Scan for the cell matching the given text and deliver its [X, Y] coordinate at center. 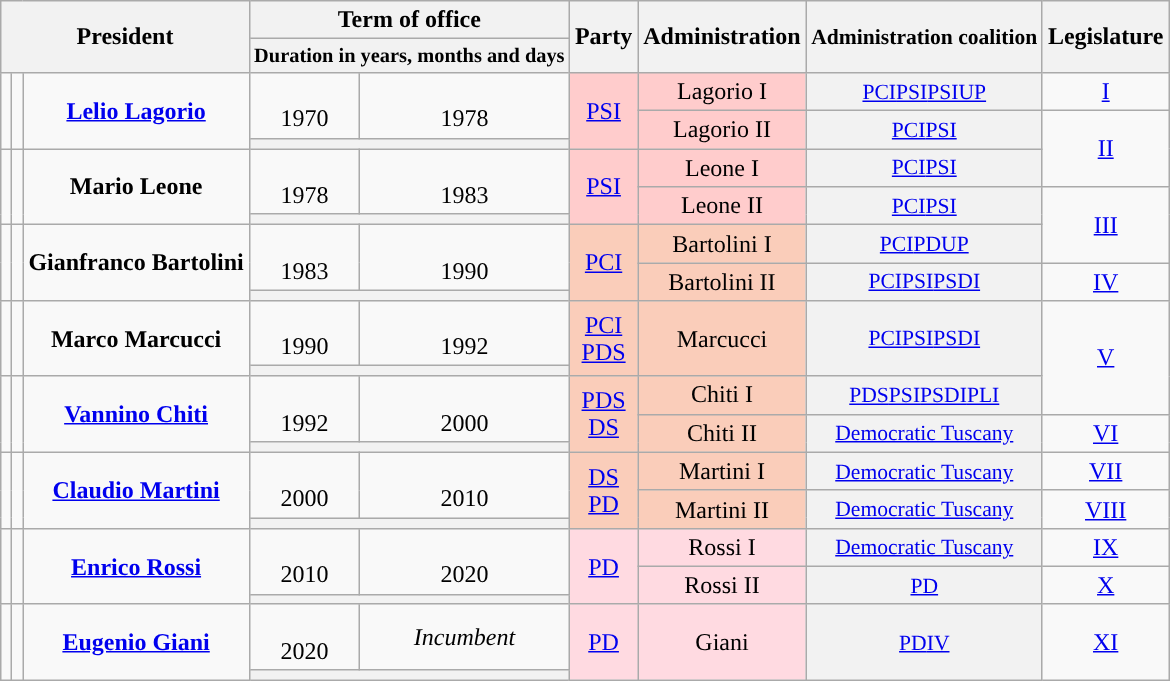
III [1106, 225]
Lagorio I [722, 91]
PCIPDS [603, 338]
PCI [603, 263]
V [1106, 358]
VIII [1106, 509]
Administration [722, 37]
PCIPDUP [924, 244]
Rossi II [722, 585]
Chiti I [722, 395]
Legislature [1106, 37]
Duration in years, months and days [409, 56]
Marcucci [722, 338]
XI [1106, 642]
II [1106, 149]
IX [1106, 547]
Eugenio Giani [136, 642]
VII [1106, 471]
VI [1106, 433]
I [1106, 91]
Leone II [722, 206]
X [1106, 585]
DSPD [603, 490]
Giani [722, 642]
1970 [304, 105]
Lelio Lagorio [136, 110]
Marco Marcucci [136, 338]
Martini I [722, 471]
Bartolini II [722, 282]
Rossi I [722, 547]
Enrico Rossi [136, 566]
Party [603, 37]
Chiti II [722, 433]
IV [1106, 282]
Mario Leone [136, 187]
Term of office [409, 20]
PDIV [924, 642]
Claudio Martini [136, 490]
Administration coalition [924, 37]
PDSPSIPSDIPLI [924, 395]
Incumbent [465, 636]
President [126, 37]
Martini II [722, 509]
Bartolini I [722, 244]
Leone I [722, 168]
Gianfranco Bartolini [136, 263]
Vannino Chiti [136, 414]
PDSDS [603, 414]
PCIPSIPSIUP [924, 91]
Lagorio II [722, 130]
